Locate the cell with the specified text and output its (x, y) center coordinate. 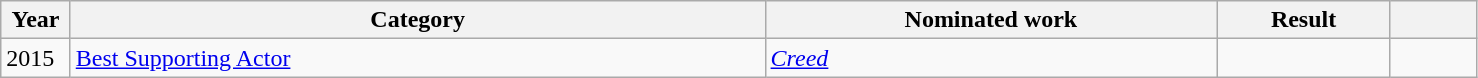
Best Supporting Actor (418, 58)
Creed (991, 58)
Category (418, 20)
2015 (36, 58)
Nominated work (991, 20)
Year (36, 20)
Result (1304, 20)
